For the text-containing cell, return its midpoint in [X, Y] coordinate format. 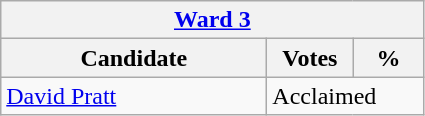
Votes [310, 58]
Candidate [134, 58]
David Pratt [134, 96]
% [388, 58]
Ward 3 [212, 20]
Acclaimed [346, 96]
